Detect which cell encompasses the target text, then output its [X, Y] center coordinate. 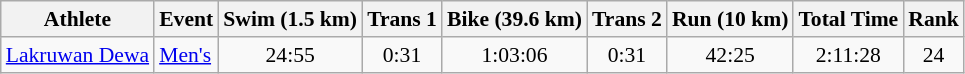
Swim (1.5 km) [290, 19]
Men's [186, 55]
1:03:06 [514, 55]
Trans 2 [627, 19]
Athlete [78, 19]
24 [934, 55]
Bike (39.6 km) [514, 19]
Total Time [848, 19]
Run (10 km) [730, 19]
42:25 [730, 55]
Lakruwan Dewa [78, 55]
24:55 [290, 55]
Rank [934, 19]
Trans 1 [402, 19]
Event [186, 19]
2:11:28 [848, 55]
